Capture the cell that displays the provided text and extract its (X, Y) central coordinate. 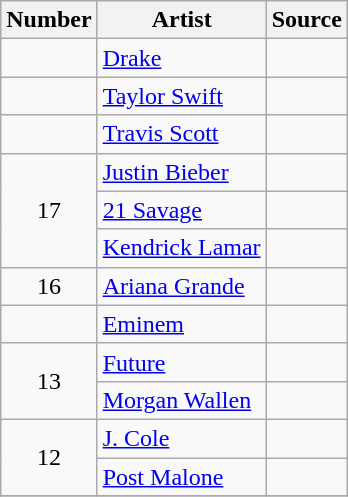
Morgan Wallen (182, 400)
Taylor Swift (182, 96)
J. Cole (182, 438)
Travis Scott (182, 134)
Drake (182, 58)
Ariana Grande (182, 286)
12 (49, 457)
Artist (182, 20)
Kendrick Lamar (182, 248)
Eminem (182, 324)
Justin Bieber (182, 172)
13 (49, 381)
Number (49, 20)
16 (49, 286)
Post Malone (182, 477)
Source (306, 20)
Future (182, 362)
17 (49, 210)
21 Savage (182, 210)
